Provide the [x, y] coordinate of the cell's center where the given text is located.  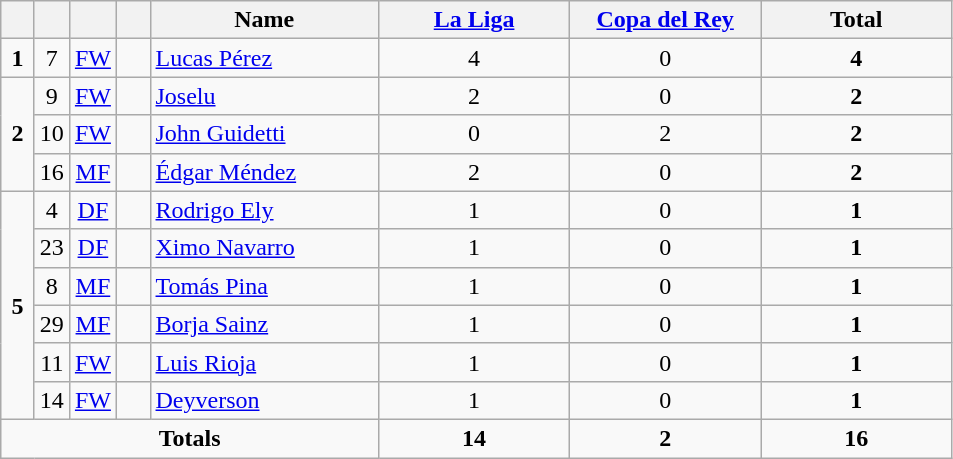
Name [264, 20]
Borja Sainz [264, 324]
5 [18, 305]
Totals [190, 438]
23 [52, 248]
Lucas Pérez [264, 58]
La Liga [474, 20]
Rodrigo Ely [264, 210]
Édgar Méndez [264, 172]
Ximo Navarro [264, 248]
Deyverson [264, 400]
29 [52, 324]
Luis Rioja [264, 362]
Total [856, 20]
7 [52, 58]
8 [52, 286]
10 [52, 134]
John Guidetti [264, 134]
Copa del Rey [666, 20]
Joselu [264, 96]
9 [52, 96]
11 [52, 362]
Tomás Pina [264, 286]
